Provide the (X, Y) coordinate of the cell's center where the given text is located.  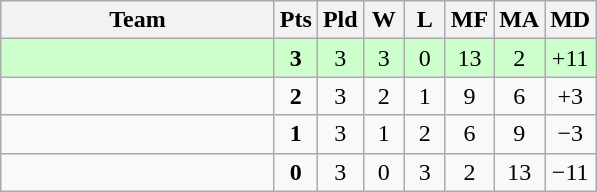
−3 (570, 134)
+3 (570, 96)
Pld (340, 20)
Team (138, 20)
−11 (570, 172)
Pts (296, 20)
+11 (570, 58)
L (424, 20)
MF (469, 20)
MA (520, 20)
MD (570, 20)
W (384, 20)
